Return the (X, Y) coordinate for the center point of the cell that contains the specified text.  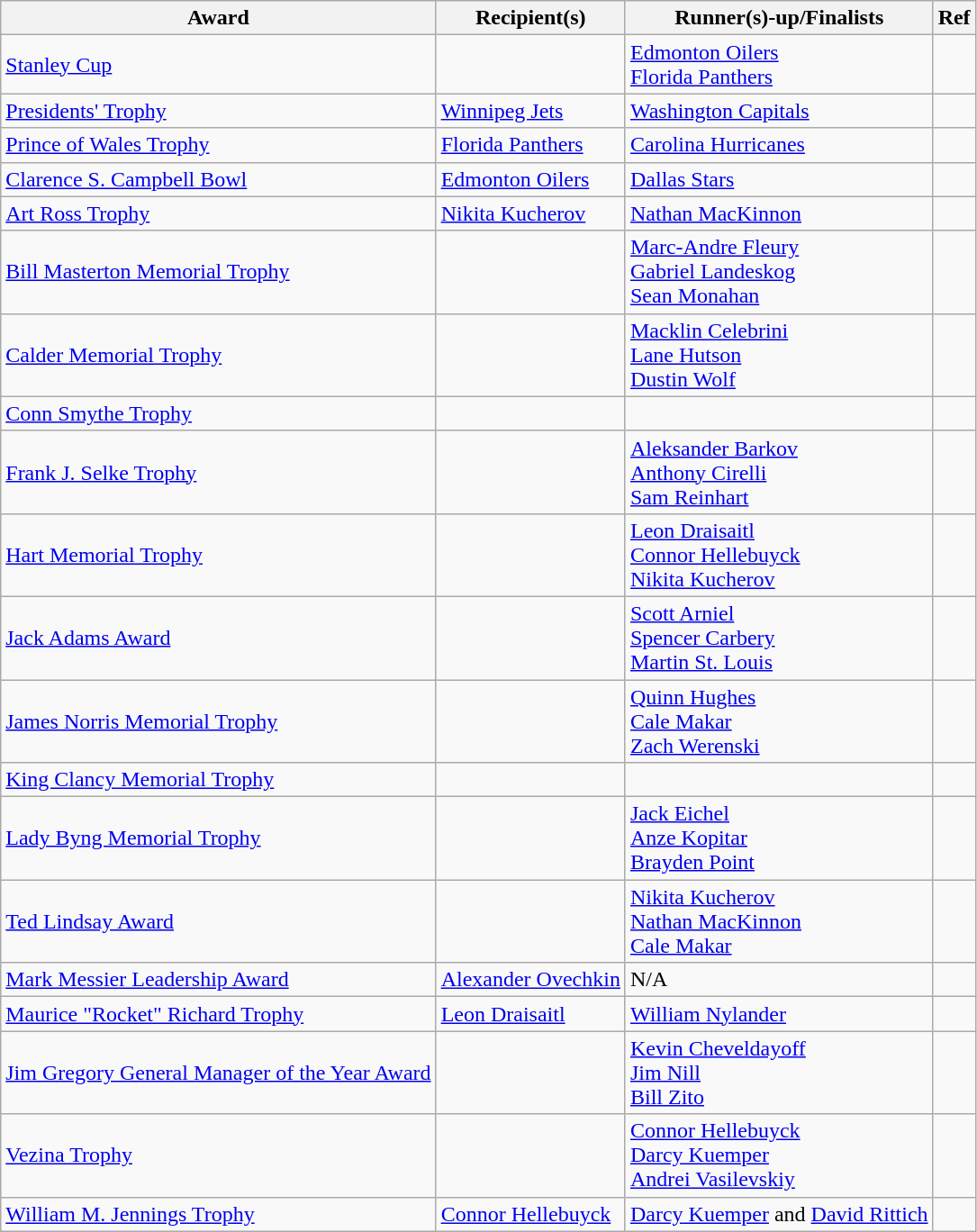
Aleksander Barkov Anthony Cirelli Sam Reinhart (779, 472)
Connor Hellebuyck (530, 1214)
King Clancy Memorial Trophy (218, 780)
Ref (954, 18)
Winnipeg Jets (530, 111)
Calder Memorial Trophy (218, 355)
Leon Draisaitl (530, 1014)
N/A (779, 980)
Clarence S. Campbell Bowl (218, 179)
Nathan MacKinnon (779, 213)
Edmonton OilersFlorida Panthers (779, 65)
Macklin Celebrini Lane Hutson Dustin Wolf (779, 355)
Marc-Andre Fleury Gabriel Landeskog Sean Monahan (779, 272)
Jim Gregory General Manager of the Year Award (218, 1073)
Frank J. Selke Trophy (218, 472)
Washington Capitals (779, 111)
Jack Eichel Anze Kopitar Brayden Point (779, 838)
Dallas Stars (779, 179)
Conn Smythe Trophy (218, 413)
Quinn Hughes Cale Makar Zach Werenski (779, 720)
Maurice "Rocket" Richard Trophy (218, 1014)
Kevin Cheveldayoff Jim Nill Bill Zito (779, 1073)
Presidents' Trophy (218, 111)
James Norris Memorial Trophy (218, 720)
Award (218, 18)
Darcy Kuemper and David Rittich (779, 1214)
Nikita Kucherov (530, 213)
Lady Byng Memorial Trophy (218, 838)
Vezina Trophy (218, 1155)
Florida Panthers (530, 145)
Jack Adams Award (218, 638)
Scott Arniel Spencer Carbery Martin St. Louis (779, 638)
Stanley Cup (218, 65)
Runner(s)-up/Finalists (779, 18)
Edmonton Oilers (530, 179)
Nikita Kucherov Nathan MacKinnon Cale Makar (779, 921)
Art Ross Trophy (218, 213)
Recipient(s) (530, 18)
Prince of Wales Trophy (218, 145)
Bill Masterton Memorial Trophy (218, 272)
Connor Hellebuyck Darcy Kuemper Andrei Vasilevskiy (779, 1155)
William Nylander (779, 1014)
Carolina Hurricanes (779, 145)
Hart Memorial Trophy (218, 555)
Ted Lindsay Award (218, 921)
Leon Draisaitl Connor Hellebuyck Nikita Kucherov (779, 555)
Alexander Ovechkin (530, 980)
Mark Messier Leadership Award (218, 980)
William M. Jennings Trophy (218, 1214)
